Output the [X, Y] coordinate of the center of the cell containing the given text.  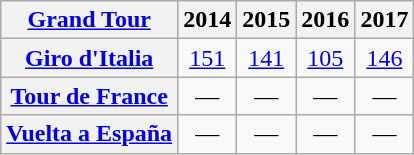
105 [326, 58]
2017 [384, 20]
Vuelta a España [90, 134]
2015 [266, 20]
Giro d'Italia [90, 58]
2016 [326, 20]
2014 [208, 20]
Tour de France [90, 96]
Grand Tour [90, 20]
151 [208, 58]
141 [266, 58]
146 [384, 58]
